Return (x, y) of the center of cell containing provided text 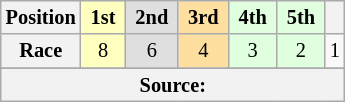
2 (301, 51)
Race (41, 51)
4th (253, 17)
8 (104, 51)
5th (301, 17)
2nd (152, 17)
1 (335, 51)
4 (203, 51)
3 (253, 51)
3rd (203, 17)
Position (41, 17)
6 (152, 51)
Source: (173, 85)
1st (104, 17)
